Detect which cell encompasses the target text, then output its (x, y) center coordinate. 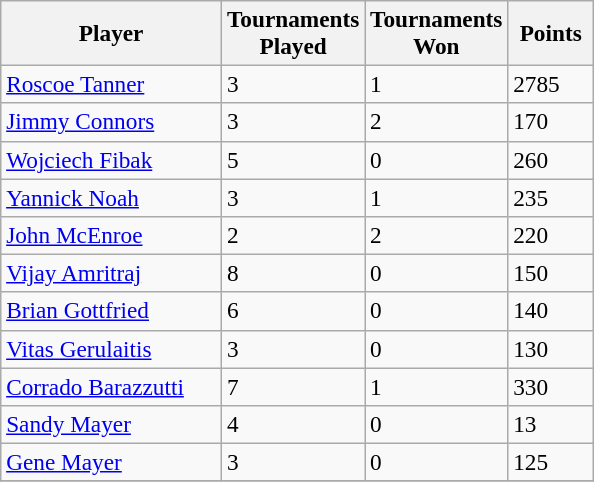
Tournaments Won (436, 32)
Sandy Mayer (112, 424)
Yannick Noah (112, 197)
235 (551, 197)
Roscoe Tanner (112, 84)
150 (551, 273)
Points (551, 32)
Vijay Amritraj (112, 273)
330 (551, 386)
125 (551, 462)
6 (294, 311)
Wojciech Fibak (112, 160)
John McEnroe (112, 235)
5 (294, 160)
2785 (551, 84)
Jimmy Connors (112, 122)
13 (551, 424)
140 (551, 311)
Brian Gottfried (112, 311)
Player (112, 32)
220 (551, 235)
260 (551, 160)
Corrado Barazzutti (112, 386)
Tournaments Played (294, 32)
4 (294, 424)
8 (294, 273)
Vitas Gerulaitis (112, 349)
170 (551, 122)
7 (294, 386)
Gene Mayer (112, 462)
130 (551, 349)
